Identify which cell holds the provided text, then report its [X, Y] central coordinate. 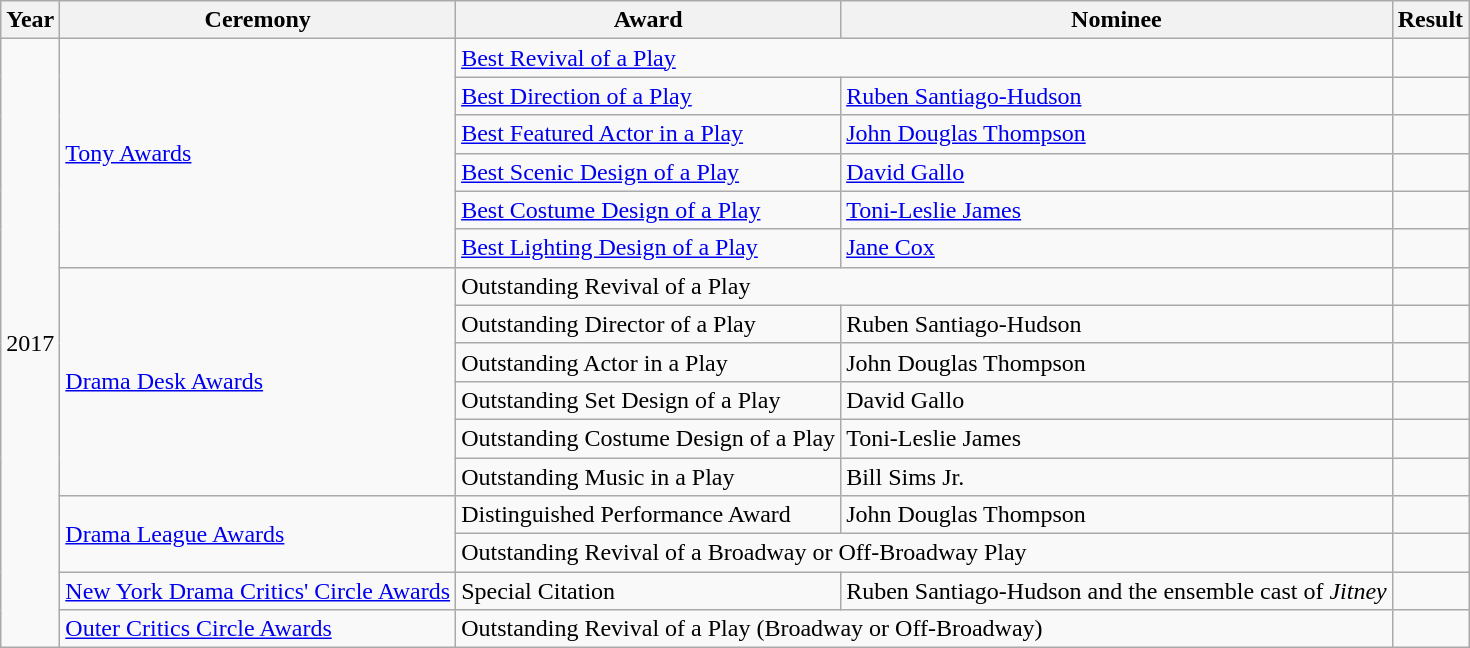
2017 [30, 344]
Outstanding Music in a Play [648, 477]
Year [30, 20]
Ceremony [258, 20]
Outstanding Set Design of a Play [648, 400]
Award [648, 20]
Outstanding Revival of a Play [924, 286]
Bill Sims Jr. [1117, 477]
Jane Cox [1117, 248]
Drama League Awards [258, 534]
Nominee [1117, 20]
Outstanding Director of a Play [648, 324]
Result [1430, 20]
Drama Desk Awards [258, 381]
Distinguished Performance Award [648, 515]
Best Revival of a Play [924, 58]
Ruben Santiago-Hudson and the ensemble cast of Jitney [1117, 591]
Best Lighting Design of a Play [648, 248]
Best Featured Actor in a Play [648, 134]
Outstanding Costume Design of a Play [648, 438]
Best Scenic Design of a Play [648, 172]
Outstanding Revival of a Play (Broadway or Off-Broadway) [924, 629]
Special Citation [648, 591]
Outer Critics Circle Awards [258, 629]
New York Drama Critics' Circle Awards [258, 591]
Best Costume Design of a Play [648, 210]
Outstanding Actor in a Play [648, 362]
Best Direction of a Play [648, 96]
Outstanding Revival of a Broadway or Off-Broadway Play [924, 553]
Tony Awards [258, 153]
